Output the [x, y] coordinate of the center of the cell containing the given text.  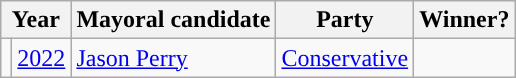
Jason Perry [174, 58]
Winner? [464, 20]
2022 [42, 58]
Mayoral candidate [174, 20]
Conservative [345, 58]
Year [36, 20]
Party [345, 20]
